Locate the cell with the specified text and output its (x, y) center coordinate. 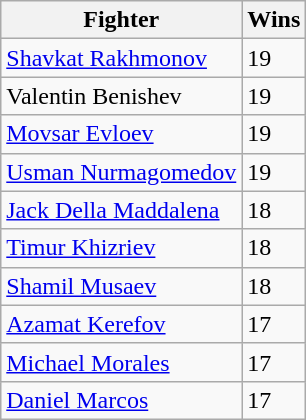
Movsar Evloev (122, 134)
Daniel Marcos (122, 400)
Timur Khizriev (122, 248)
Wins (274, 20)
Usman Nurmagomedov (122, 172)
Valentin Benishev (122, 96)
Jack Della Maddalena (122, 210)
Michael Morales (122, 362)
Azamat Kerefov (122, 324)
Fighter (122, 20)
Shavkat Rakhmonov (122, 58)
Shamil Musaev (122, 286)
